Determine the (X, Y) coordinate at the center of the cell enclosing the given text.  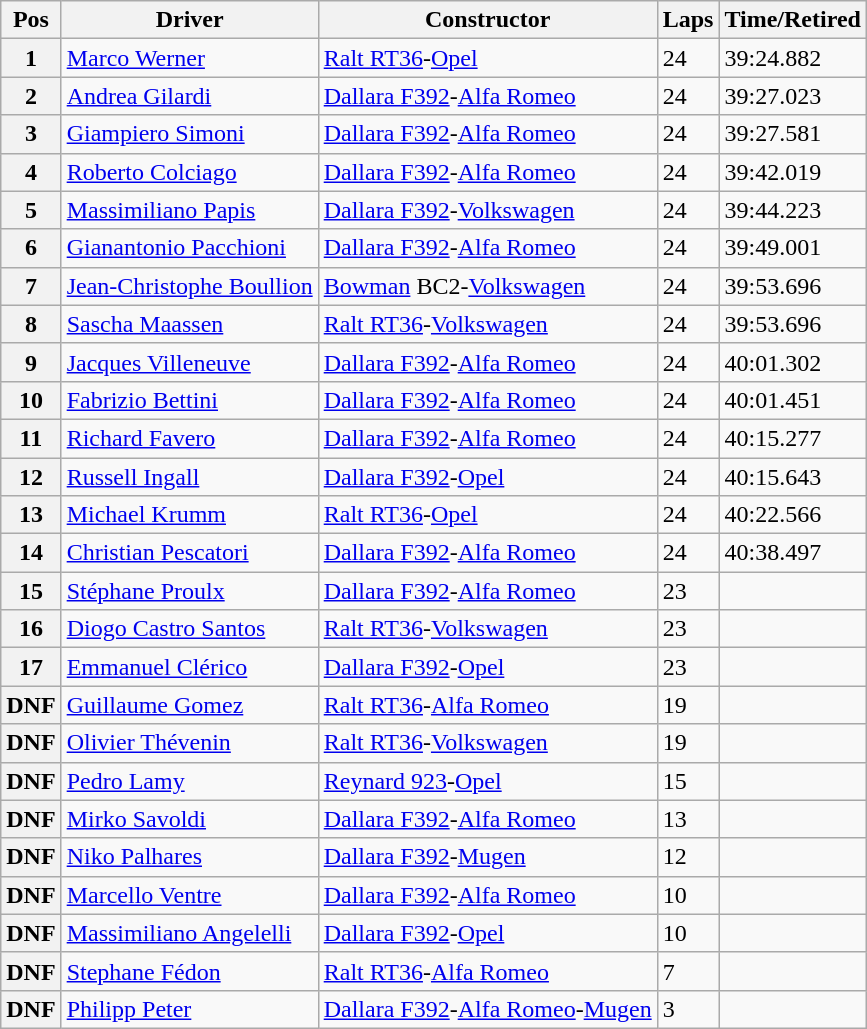
Dallara F392-Mugen (488, 857)
Laps (688, 20)
Marco Werner (190, 58)
14 (31, 553)
Dallara F392-Alfa Romeo-Mugen (488, 1009)
4 (31, 172)
6 (31, 248)
Guillaume Gomez (190, 705)
40:38.497 (792, 553)
Giampiero Simoni (190, 134)
Bowman BC2-Volkswagen (488, 286)
Time/Retired (792, 20)
Russell Ingall (190, 477)
5 (31, 210)
Christian Pescatori (190, 553)
Diogo Castro Santos (190, 629)
40:01.302 (792, 362)
Stephane Fédon (190, 971)
Roberto Colciago (190, 172)
Andrea Gilardi (190, 96)
Gianantonio Pacchioni (190, 248)
39:27.581 (792, 134)
Fabrizio Bettini (190, 400)
Jean-Christophe Boullion (190, 286)
39:27.023 (792, 96)
Mirko Savoldi (190, 819)
Sascha Maassen (190, 324)
Massimiliano Papis (190, 210)
40:15.643 (792, 477)
39:42.019 (792, 172)
Niko Palhares (190, 857)
Jacques Villeneuve (190, 362)
17 (31, 667)
39:44.223 (792, 210)
8 (31, 324)
Pedro Lamy (190, 781)
Olivier Thévenin (190, 743)
Reynard 923-Opel (488, 781)
2 (31, 96)
Driver (190, 20)
9 (31, 362)
40:01.451 (792, 400)
Emmanuel Clérico (190, 667)
16 (31, 629)
11 (31, 438)
Marcello Ventre (190, 895)
39:49.001 (792, 248)
1 (31, 58)
40:22.566 (792, 515)
Constructor (488, 20)
Michael Krumm (190, 515)
Philipp Peter (190, 1009)
Pos (31, 20)
39:24.882 (792, 58)
Massimiliano Angelelli (190, 933)
Stéphane Proulx (190, 591)
Dallara F392-Volkswagen (488, 210)
Richard Favero (190, 438)
40:15.277 (792, 438)
